Scan for the cell matching the given text and deliver its [x, y] coordinate at center. 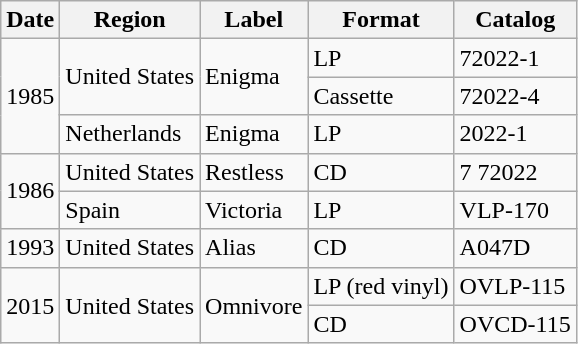
Restless [254, 172]
Label [254, 20]
Netherlands [130, 134]
1993 [30, 248]
Date [30, 20]
OVLP-115 [515, 286]
1986 [30, 191]
Alias [254, 248]
72022-4 [515, 96]
2022-1 [515, 134]
VLP-170 [515, 210]
72022-1 [515, 58]
Omnivore [254, 305]
Victoria [254, 210]
Region [130, 20]
Format [381, 20]
A047D [515, 248]
7 72022 [515, 172]
1985 [30, 96]
Cassette [381, 96]
LP (red vinyl) [381, 286]
Catalog [515, 20]
Spain [130, 210]
2015 [30, 305]
OVCD-115 [515, 324]
